Determine the (x, y) coordinate at the center of the cell enclosing the given text.  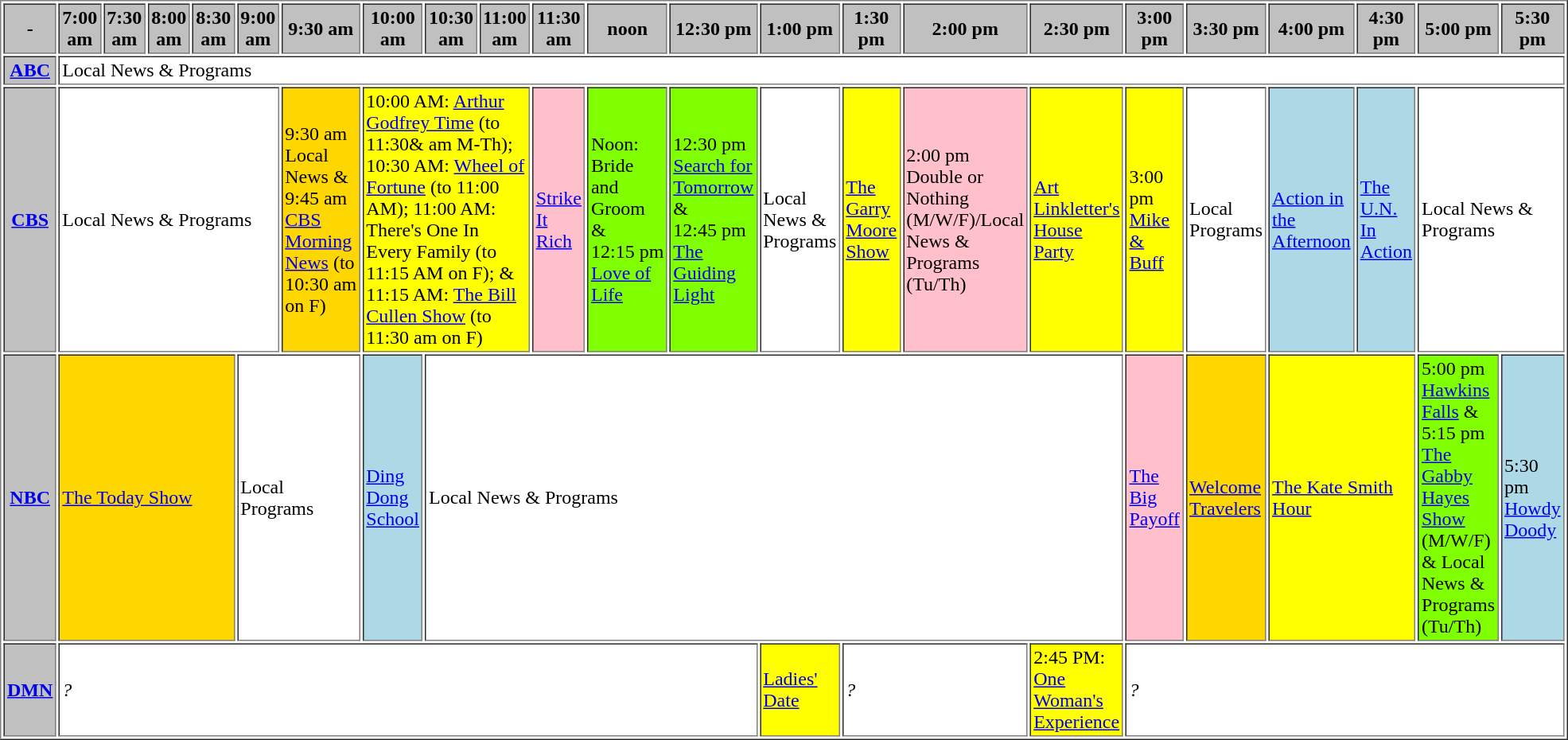
9:30 am (321, 29)
Art Linkletter's House Party (1077, 220)
The U.N. In Action (1386, 220)
11:00 am (504, 29)
2:30 pm (1077, 29)
The Big Payoff (1155, 498)
8:30 am (213, 29)
5:00 pm (1459, 29)
Strike It Rich (558, 220)
1:30 pm (872, 29)
10:30 am (450, 29)
ABC (29, 70)
7:00 am (80, 29)
DMN (29, 689)
9:30 am Local News & 9:45 am CBS Morning News (to 10:30 am on F) (321, 220)
8:00 am (169, 29)
- (29, 29)
The Kate Smith Hour (1343, 498)
5:30 pm Howdy Doody (1533, 498)
11:30 am (558, 29)
1:00 pm (800, 29)
noon (627, 29)
Ladies' Date (800, 689)
CBS (29, 220)
5:30 pm (1533, 29)
Ding Dong School (393, 498)
10:00 am (393, 29)
9:00 am (258, 29)
2:45 PM: One Woman's Experience (1077, 689)
Noon: Bride and Groom & 12:15 pm Love of Life (627, 220)
3:00 pm Mike & Buff (1155, 220)
4:00 pm (1312, 29)
12:30 pm Search for Tomorrow & 12:45 pm The Guiding Light (714, 220)
2:00 pm Double or Nothing (M/W/F)/Local News & Programs (Tu/Th) (966, 220)
4:30 pm (1386, 29)
12:30 pm (714, 29)
5:00 pm Hawkins Falls & 5:15 pm The Gabby Hayes Show (M/W/F) & Local News & Programs (Tu/Th) (1459, 498)
7:30 am (124, 29)
NBC (29, 498)
The Garry Moore Show (872, 220)
2:00 pm (966, 29)
The Today Show (146, 498)
Action in the Afternoon (1312, 220)
3:00 pm (1155, 29)
Welcome Travelers (1227, 498)
3:30 pm (1227, 29)
